Scan for the cell matching the given text and deliver its [X, Y] coordinate at center. 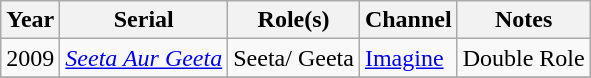
Channel [408, 20]
Imagine [408, 58]
Year [30, 20]
Double Role [524, 58]
Serial [144, 20]
Seeta/ Geeta [294, 58]
Role(s) [294, 20]
Seeta Aur Geeta [144, 58]
2009 [30, 58]
Notes [524, 20]
